Capture the cell that displays the provided text and extract its (X, Y) central coordinate. 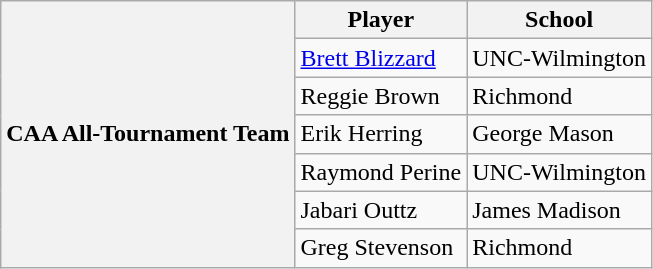
George Mason (560, 134)
Greg Stevenson (381, 248)
Raymond Perine (381, 172)
Reggie Brown (381, 96)
Brett Blizzard (381, 58)
James Madison (560, 210)
School (560, 20)
Jabari Outtz (381, 210)
Erik Herring (381, 134)
CAA All-Tournament Team (148, 134)
Player (381, 20)
